Extract the [X, Y] coordinate from the center of the cell holding the provided text.  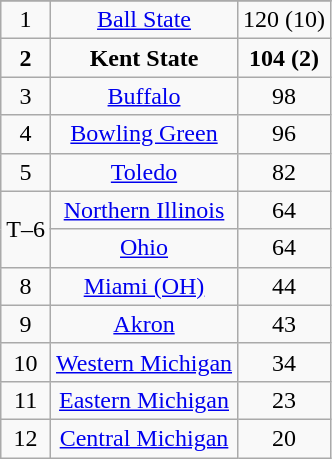
9 [26, 324]
1 [26, 20]
2 [26, 58]
43 [284, 324]
12 [26, 438]
Kent State [144, 58]
Northern Illinois [144, 210]
Toledo [144, 172]
Central Michigan [144, 438]
4 [26, 134]
96 [284, 134]
Ohio [144, 248]
23 [284, 400]
11 [26, 400]
Akron [144, 324]
3 [26, 96]
10 [26, 362]
Buffalo [144, 96]
Bowling Green [144, 134]
44 [284, 286]
98 [284, 96]
20 [284, 438]
Eastern Michigan [144, 400]
5 [26, 172]
Miami (OH) [144, 286]
Western Michigan [144, 362]
T–6 [26, 229]
82 [284, 172]
120 (10) [284, 20]
34 [284, 362]
Ball State [144, 20]
8 [26, 286]
104 (2) [284, 58]
